From the cell containing the given text, extract its center point as (X, Y) coordinate. 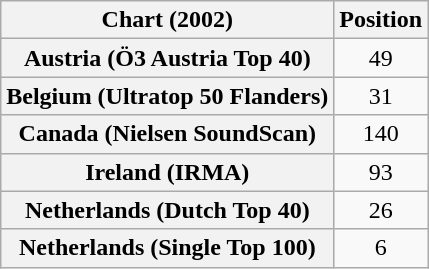
Belgium (Ultratop 50 Flanders) (168, 96)
31 (381, 96)
93 (381, 172)
Chart (2002) (168, 20)
49 (381, 58)
Canada (Nielsen SoundScan) (168, 134)
140 (381, 134)
Netherlands (Dutch Top 40) (168, 210)
Netherlands (Single Top 100) (168, 248)
Austria (Ö3 Austria Top 40) (168, 58)
Position (381, 20)
6 (381, 248)
26 (381, 210)
Ireland (IRMA) (168, 172)
